Pinpoint the cell where the given text exists, returning its (x, y) midpoint coordinate. 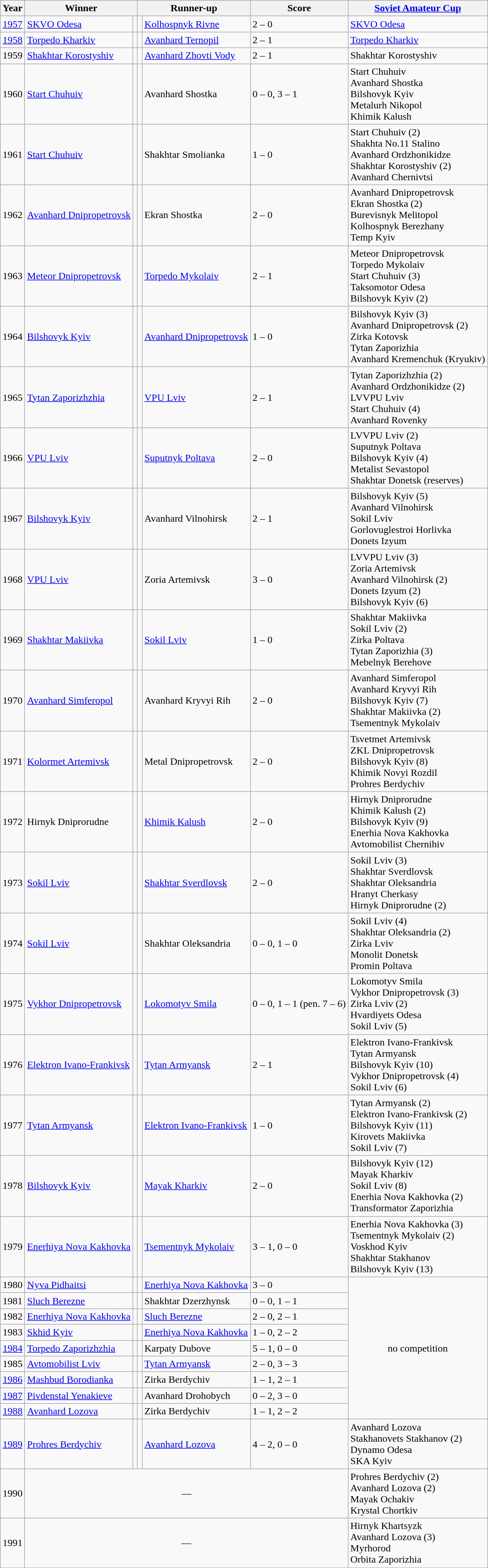
Avanhard Vilnohirsk (196, 518)
Elektron Ivano-FrankivskTytan ArmyanskBilshovyk Kyiv (10)Vykhor Dnipropetrovsk (4)Sokil Lviv (6) (418, 1065)
1959 (12, 56)
1979 (12, 1247)
1991 (12, 1543)
Bilshovyk Kyiv (5)Avanhard VilnohirskSokil LvivGorlovuglestroi HorlivkaDonets Izyum (418, 518)
1983 (12, 1332)
Skhid Kyiv (79, 1332)
0 – 0, 1 – 0 (299, 943)
1988 (12, 1411)
Prohres Berdychiv (79, 1444)
1962 (12, 215)
1984 (12, 1348)
Winner (81, 8)
0 – 0, 3 – 1 (299, 94)
1981 (12, 1301)
1966 (12, 458)
1973 (12, 883)
1 – 1, 2 – 1 (299, 1380)
Shakhtar Dzerzhynsk (196, 1301)
1960 (12, 94)
1971 (12, 761)
Shakhtar Oleksandria (196, 943)
Pivdenstal Yenakieve (79, 1396)
2 – 0, 2 – 1 (299, 1316)
1976 (12, 1065)
1969 (12, 640)
1958 (12, 40)
2 – 0, 3 – 3 (299, 1364)
Ekran Shostka (196, 215)
Avtomobilist Lviv (79, 1364)
Start Chuhuiv (2)Shakhta No.11 StalinoAvanhard OrdzhonikidzeShakhtar Korostyshiv (2)Avanhard Chernivtsi (418, 155)
Tsementnyk Mykolaiv (196, 1247)
5 – 1, 0 – 0 (299, 1348)
1977 (12, 1125)
Enerhia Nova Kakhovka (3)Tsementnyk Mykolaiv (2)Voskhod KyivShakhtar StakhanovBilshovyk Kyiv (13) (418, 1247)
1987 (12, 1396)
Lokomotyv Smila (196, 1004)
Sokil Lviv (4)Shakhtar Oleksandria (2)Zirka LvivMonolit DonetskPromin Poltava (418, 943)
Tytan Armyansk (2)Elektron Ivano-Frankivsk (2)Bilshovyk Kyiv (11)Kirovets MakiivkaSokil Lviv (7) (418, 1125)
1972 (12, 822)
1974 (12, 943)
Meteor Dnipropetrovsk (79, 276)
1985 (12, 1364)
Avanhard Simferopol (79, 701)
Kolormet Artemivsk (79, 761)
0 – 2, 3 – 0 (299, 1396)
Kolhospnyk Rivne (196, 24)
Avanhard Ternopil (196, 40)
Mayak Kharkiv (196, 1186)
1 – 1, 2 – 2 (299, 1411)
Avanhard LozovaStakhanovets Stakhanov (2)Dynamo OdesaSKA Kyiv (418, 1444)
Tsvetmet ArtemivskZKL DnipropetrovskBilshovyk Kyiv (8)Khimik Novyi RozdilProhres Berdychiv (418, 761)
0 – 0, 1 – 1 (pen. 7 – 6) (299, 1004)
3 – 1, 0 – 0 (299, 1247)
Score (299, 8)
no competition (418, 1348)
1965 (12, 397)
1964 (12, 336)
Khimik Kalush (196, 822)
Tytan Zaporizhzhia (2)Avanhard Ordzhonikidze (2)LVVPU LvivStart Chuhuiv (4)Avanhard Rovenky (418, 397)
LVVPU Lviv (2)Suputnyk PoltavaBilshovyk Kyiv (4)Metalist SevastopolShakhtar Donetsk (reserves) (418, 458)
1968 (12, 579)
Avanhard Drohobych (196, 1396)
0 – 0, 1 – 1 (299, 1301)
Meteor DnipropetrovskTorpedo MykolaivStart Chuhuiv (3)Taksomotor OdesaBilshovyk Kyiv (2) (418, 276)
Suputnyk Poltava (196, 458)
Avanhard Kryvyi Rih (196, 701)
1990 (12, 1494)
1 – 0, 2 – 2 (299, 1332)
Hirnyk KhartsyzkAvanhard Lozova (3)MyrhorodOrbita Zaporizhia (418, 1543)
1963 (12, 276)
Avanhard Shostka (196, 94)
Vykhor Dnipropetrovsk (79, 1004)
Start ChuhuivAvanhard ShostkaBilshovyk KyivMetalurh NikopolKhimik Kalush (418, 94)
Mashbud Borodianka (79, 1380)
Nyva Pidhaitsi (79, 1285)
Avanhard DnipropetrovskEkran Shostka (2)Burevisnyk MelitopolKolhospnyk BerezhanyTemp Kyiv (418, 215)
1978 (12, 1186)
Runner-up (194, 8)
1975 (12, 1004)
1957 (12, 24)
Avanhard Zhovti Vody (196, 56)
1961 (12, 155)
1989 (12, 1444)
Sokil Lviv (3)Shakhtar SverdlovskShakhtar OleksandriaHranyt CherkasyHirnyk Dniprorudne (2) (418, 883)
Soviet Amateur Cup (418, 8)
1970 (12, 701)
4 – 2, 0 – 0 (299, 1444)
Tytan Zaporizhzhia (79, 397)
Lokomotyv SmilaVykhor Dnipropetrovsk (3)Zirka Lviv (2)Hvardiyets OdesaSokil Lviv (5) (418, 1004)
Prohres Berdychiv (2)Avanhard Lozova (2)Mayak OchakivKrystal Chortkiv (418, 1494)
1982 (12, 1316)
LVVPU Lviv (3)Zoria ArtemivskAvanhard Vilnohirsk (2)Donets Izyum (2)Bilshovyk Kyiv (6) (418, 579)
Zoria Artemivsk (196, 579)
1967 (12, 518)
1980 (12, 1285)
Bilshovyk Kyiv (12)Mayak KharkivSokil Lviv (8)Enerhia Nova Kakhovka (2)Transformator Zaporizhia (418, 1186)
Hirnyk Dniprorudne (79, 822)
Torpedo Mykolaiv (196, 276)
Shakhtar Smolianka (196, 155)
Avanhard SimferopolAvanhard Kryvyi RihBilshovyk Kyiv (7)Shakhtar Makiivka (2)Tsementnyk Mykolaiv (418, 701)
Hirnyk DniprorudneKhimik Kalush (2)Bilshovyk Kyiv (9)Enerhia Nova KakhovkaAvtomobilist Chernihiv (418, 822)
1986 (12, 1380)
Bilshovyk Kyiv (3)Avanhard Dnipropetrovsk (2)Zirka KotovskTytan ZaporizhiaAvanhard Kremenchuk (Kryukiv) (418, 336)
Torpedo Zaporizhzhia (79, 1348)
Shakhtar MakiivkaSokil Lviv (2)Zirka PoltavaTytan Zaporizhia (3)Mebelnyk Berehove (418, 640)
Karpaty Dubove (196, 1348)
Shakhtar Makiivka (79, 640)
Metal Dnipropetrovsk (196, 761)
Year (12, 8)
Shakhtar Sverdlovsk (196, 883)
